For the text-containing cell, return its midpoint in [x, y] coordinate format. 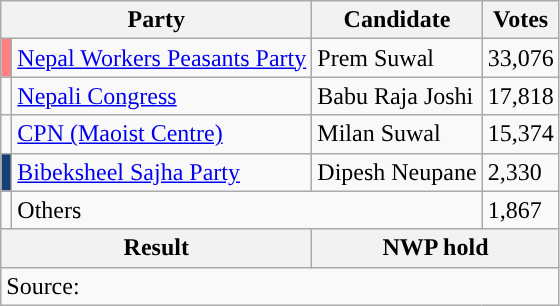
Others [247, 210]
Prem Suwal [397, 58]
Milan Suwal [397, 134]
2,330 [520, 172]
17,818 [520, 96]
33,076 [520, 58]
NWP hold [436, 248]
1,867 [520, 210]
Dipesh Neupane [397, 172]
Nepal Workers Peasants Party [162, 58]
Babu Raja Joshi [397, 96]
Candidate [397, 20]
CPN (Maoist Centre) [162, 134]
Party [156, 20]
15,374 [520, 134]
Source: [280, 286]
Bibeksheel Sajha Party [162, 172]
Nepali Congress [162, 96]
Result [156, 248]
Votes [520, 20]
